Identify which cell holds the provided text, then report its (X, Y) central coordinate. 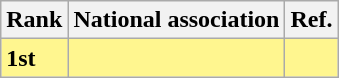
National association (176, 20)
Ref. (312, 20)
1st (34, 58)
Rank (34, 20)
